Search for the cell housing the specified text and yield its (x, y) center coordinate. 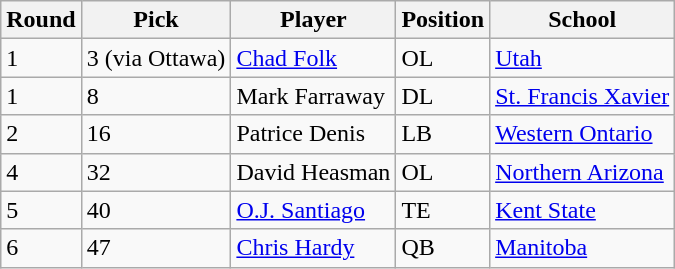
6 (41, 248)
David Heasman (314, 172)
4 (41, 172)
Kent State (582, 210)
40 (156, 210)
QB (443, 248)
Pick (156, 20)
3 (via Ottawa) (156, 58)
5 (41, 210)
32 (156, 172)
School (582, 20)
8 (156, 96)
St. Francis Xavier (582, 96)
Chad Folk (314, 58)
47 (156, 248)
Mark Farraway (314, 96)
16 (156, 134)
Round (41, 20)
Chris Hardy (314, 248)
Western Ontario (582, 134)
LB (443, 134)
Player (314, 20)
TE (443, 210)
Manitoba (582, 248)
2 (41, 134)
Patrice Denis (314, 134)
DL (443, 96)
Utah (582, 58)
Northern Arizona (582, 172)
Position (443, 20)
O.J. Santiago (314, 210)
